Capture the cell that displays the provided text and extract its (x, y) central coordinate. 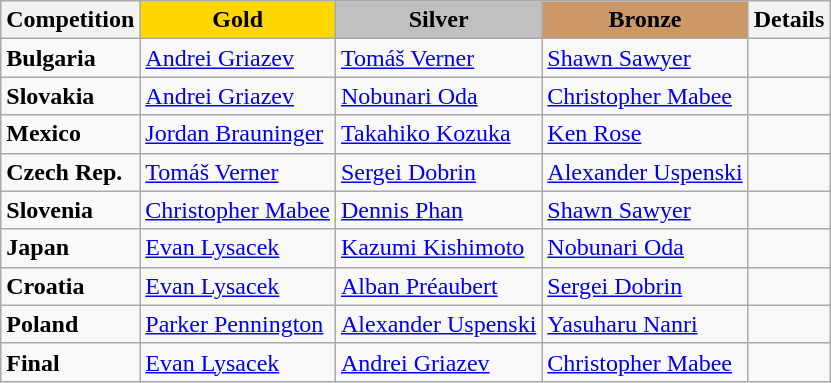
Slovenia (70, 210)
Czech Rep. (70, 172)
Jordan Brauninger (238, 134)
Ken Rose (645, 134)
Mexico (70, 134)
Croatia (70, 286)
Japan (70, 248)
Bulgaria (70, 58)
Alban Préaubert (438, 286)
Gold (238, 20)
Bronze (645, 20)
Dennis Phan (438, 210)
Yasuharu Nanri (645, 324)
Parker Pennington (238, 324)
Details (789, 20)
Takahiko Kozuka (438, 134)
Slovakia (70, 96)
Competition (70, 20)
Kazumi Kishimoto (438, 248)
Final (70, 362)
Poland (70, 324)
Silver (438, 20)
